Detect which cell encompasses the target text, then output its (x, y) center coordinate. 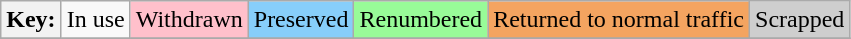
Returned to normal traffic (619, 20)
Withdrawn (189, 20)
Scrapped (800, 20)
Key: (31, 20)
Renumbered (421, 20)
In use (96, 20)
Preserved (301, 20)
